Return (x, y) of the center of cell containing provided text 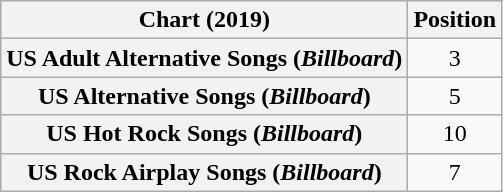
5 (455, 96)
US Alternative Songs (Billboard) (204, 96)
US Hot Rock Songs (Billboard) (204, 134)
US Adult Alternative Songs (Billboard) (204, 58)
US Rock Airplay Songs (Billboard) (204, 172)
7 (455, 172)
Chart (2019) (204, 20)
Position (455, 20)
3 (455, 58)
10 (455, 134)
